Extract the (X, Y) coordinate from the center of the cell holding the provided text.  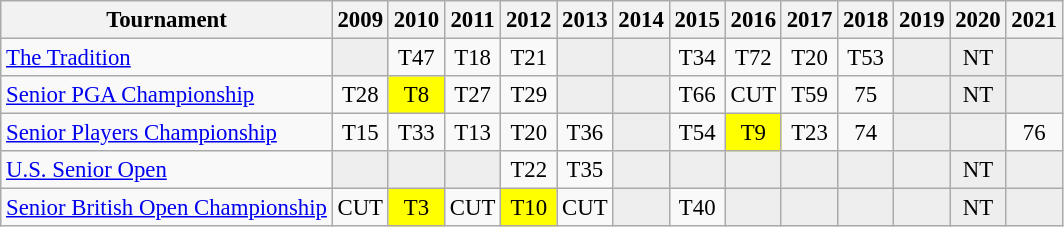
75 (866, 95)
2018 (866, 20)
74 (866, 133)
T59 (809, 95)
Tournament (166, 20)
T18 (472, 58)
2019 (922, 20)
T40 (697, 208)
T13 (472, 133)
2010 (416, 20)
2009 (360, 20)
2014 (641, 20)
2017 (809, 20)
2016 (753, 20)
2020 (978, 20)
T23 (809, 133)
T15 (360, 133)
2015 (697, 20)
T21 (529, 58)
76 (1034, 133)
T53 (866, 58)
Senior Players Championship (166, 133)
T9 (753, 133)
2021 (1034, 20)
2012 (529, 20)
T22 (529, 170)
T3 (416, 208)
T34 (697, 58)
T28 (360, 95)
T66 (697, 95)
T72 (753, 58)
Senior PGA Championship (166, 95)
T35 (585, 170)
2011 (472, 20)
T36 (585, 133)
T10 (529, 208)
T29 (529, 95)
The Tradition (166, 58)
T33 (416, 133)
T54 (697, 133)
U.S. Senior Open (166, 170)
T47 (416, 58)
Senior British Open Championship (166, 208)
T27 (472, 95)
T8 (416, 95)
2013 (585, 20)
